For the text-containing cell, return its midpoint in [x, y] coordinate format. 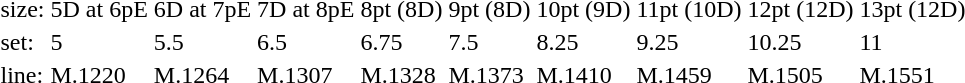
8.25 [584, 42]
9.25 [689, 42]
10.25 [800, 42]
6.75 [402, 42]
5 [99, 42]
6.5 [306, 42]
7.5 [490, 42]
5.5 [202, 42]
